Capture the cell that displays the provided text and extract its (x, y) central coordinate. 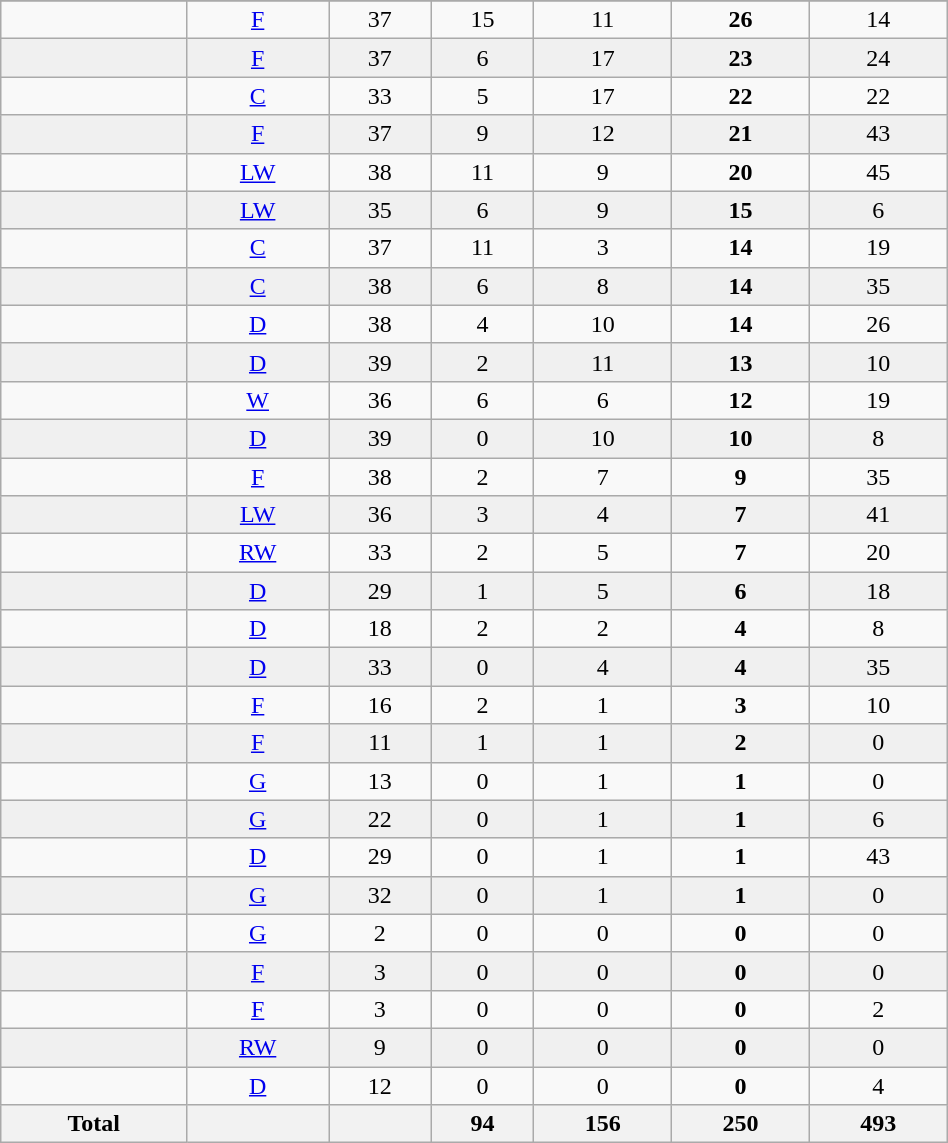
23 (741, 58)
21 (741, 134)
45 (878, 172)
24 (878, 58)
94 (482, 1124)
250 (741, 1124)
41 (878, 515)
Total (94, 1124)
16 (380, 705)
32 (380, 895)
156 (603, 1124)
493 (878, 1124)
W (258, 400)
